For the text-containing cell, return its midpoint in [X, Y] coordinate format. 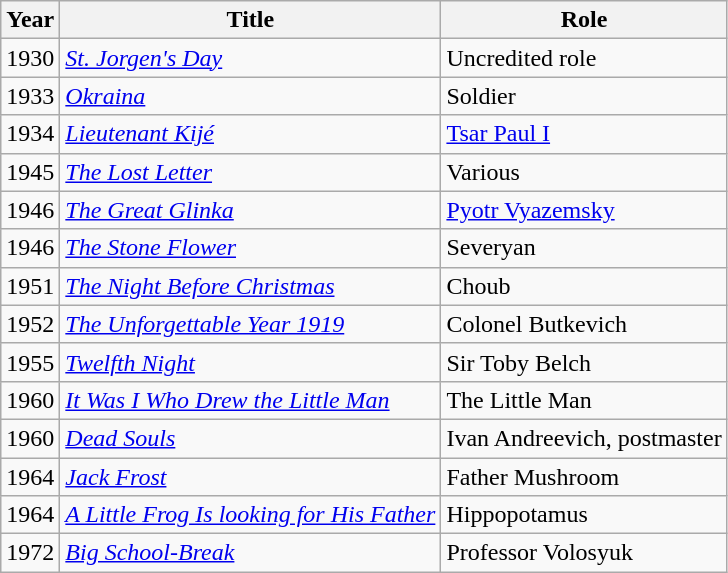
Uncredited role [584, 58]
Tsar Paul I [584, 134]
1930 [30, 58]
Twelfth Night [250, 362]
Soldier [584, 96]
Pyotr Vyazemsky [584, 210]
Various [584, 172]
1955 [30, 362]
1952 [30, 324]
1933 [30, 96]
The Great Glinka [250, 210]
1972 [30, 553]
1934 [30, 134]
Hippopotamus [584, 515]
The Night Before Christmas [250, 286]
Professor Volosyuk [584, 553]
It Was I Who Drew the Little Man [250, 400]
The Stone Flower [250, 248]
Dead Souls [250, 438]
Severyan [584, 248]
Okraina [250, 96]
Role [584, 20]
Big School-Break [250, 553]
Year [30, 20]
Choub [584, 286]
Sir Toby Belch [584, 362]
Lieutenant Kijé [250, 134]
The Unforgettable Year 1919 [250, 324]
The Lost Letter [250, 172]
1951 [30, 286]
Father Mushroom [584, 477]
Ivan Andreevich, postmaster [584, 438]
A Little Frog Is looking for His Father [250, 515]
Colonel Butkevich [584, 324]
The Little Man [584, 400]
St. Jorgen's Day [250, 58]
Jack Frost [250, 477]
1945 [30, 172]
Title [250, 20]
